Determine the (x, y) coordinate at the center of the cell enclosing the given text.  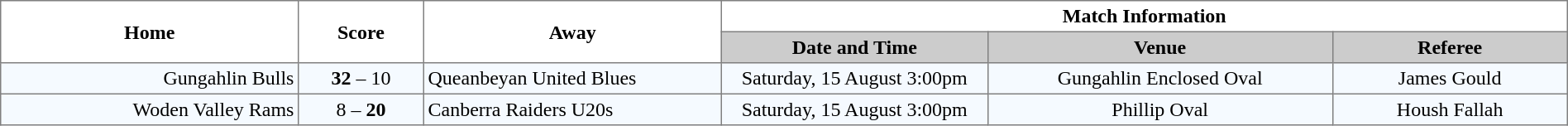
Gungahlin Bulls (150, 79)
Match Information (1145, 17)
Woden Valley Rams (150, 109)
Venue (1159, 47)
James Gould (1450, 79)
Phillip Oval (1159, 109)
Canberra Raiders U20s (572, 109)
Referee (1450, 47)
32 – 10 (361, 79)
Housh Fallah (1450, 109)
8 – 20 (361, 109)
Gungahlin Enclosed Oval (1159, 79)
Queanbeyan United Blues (572, 79)
Score (361, 31)
Home (150, 31)
Date and Time (854, 47)
Away (572, 31)
